From the cell containing the given text, extract its center point as (X, Y) coordinate. 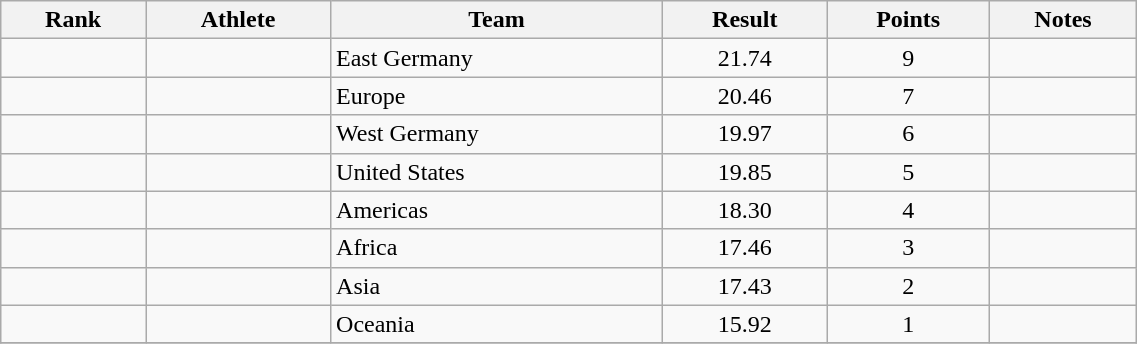
20.46 (744, 96)
17.46 (744, 248)
Asia (497, 286)
East Germany (497, 58)
5 (908, 172)
United States (497, 172)
15.92 (744, 324)
West Germany (497, 134)
Result (744, 20)
18.30 (744, 210)
Points (908, 20)
6 (908, 134)
Europe (497, 96)
1 (908, 324)
Africa (497, 248)
9 (908, 58)
Rank (74, 20)
2 (908, 286)
7 (908, 96)
4 (908, 210)
19.97 (744, 134)
3 (908, 248)
Team (497, 20)
21.74 (744, 58)
Oceania (497, 324)
Americas (497, 210)
17.43 (744, 286)
Notes (1063, 20)
19.85 (744, 172)
Athlete (238, 20)
